For the text-containing cell, return its midpoint in [X, Y] coordinate format. 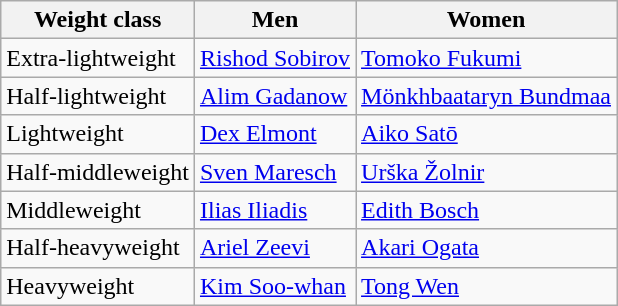
Heavyweight [98, 286]
Alim Gadanow [274, 96]
Rishod Sobirov [274, 58]
Sven Maresch [274, 172]
Half-heavyweight [98, 248]
Kim Soo-whan [274, 286]
Extra-lightweight [98, 58]
Urška Žolnir [486, 172]
Dex Elmont [274, 134]
Weight class [98, 20]
Ariel Zeevi [274, 248]
Akari Ogata [486, 248]
Edith Bosch [486, 210]
Lightweight [98, 134]
Men [274, 20]
Tomoko Fukumi [486, 58]
Half-middleweight [98, 172]
Half-lightweight [98, 96]
Middleweight [98, 210]
Women [486, 20]
Aiko Satō [486, 134]
Tong Wen [486, 286]
Mönkhbaataryn Bundmaa [486, 96]
Ilias Iliadis [274, 210]
